Determine the [X, Y] coordinate at the center of the cell enclosing the given text.  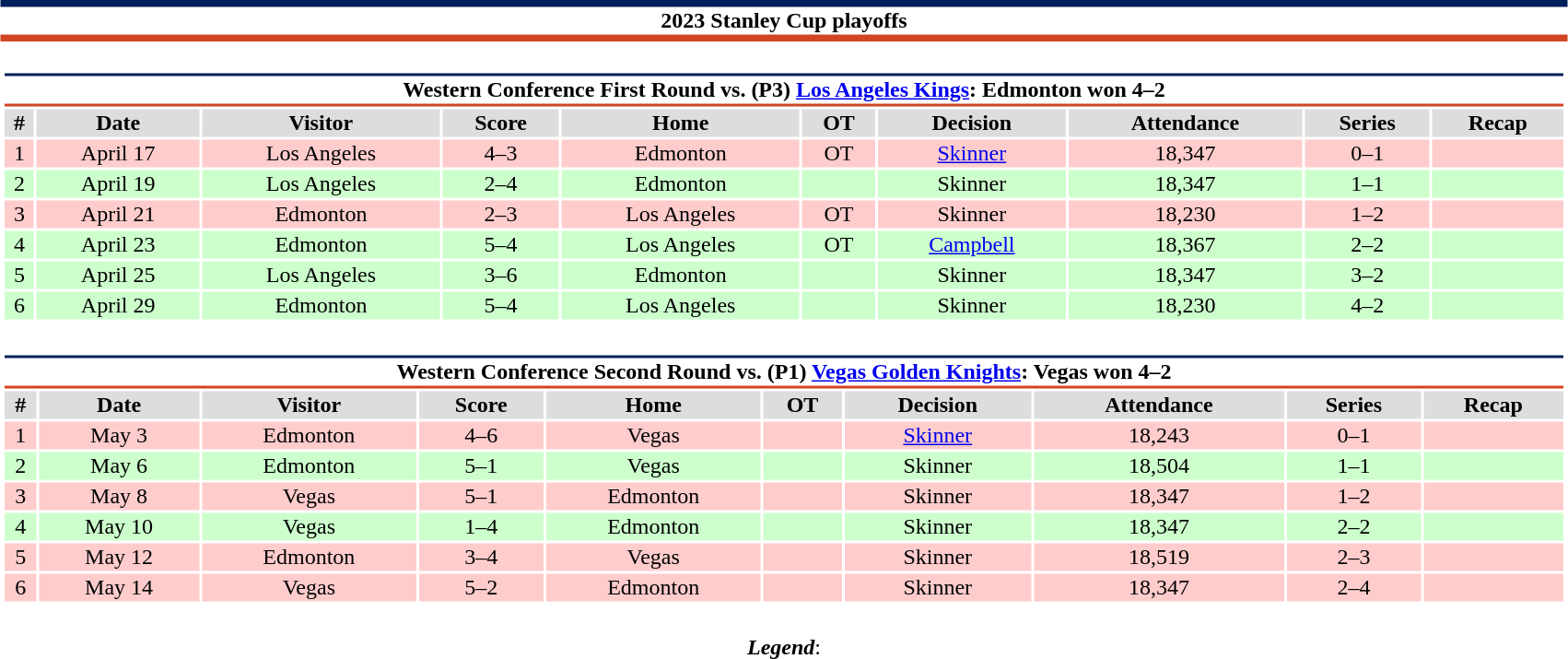
1–4 [481, 526]
Campbell [971, 244]
May 8 [119, 497]
3–2 [1367, 276]
18,504 [1159, 465]
18,519 [1159, 558]
April 25 [118, 276]
4–3 [500, 154]
5–2 [481, 587]
3–6 [500, 276]
April 19 [118, 183]
May 12 [119, 558]
April 29 [118, 305]
4–6 [481, 436]
April 17 [118, 154]
May 3 [119, 436]
4–2 [1367, 305]
Western Conference Second Round vs. (P1) Vegas Golden Knights: Vegas won 4–2 [783, 372]
18,367 [1185, 244]
18,243 [1159, 436]
April 21 [118, 215]
May 14 [119, 587]
May 10 [119, 526]
3–4 [481, 558]
Western Conference First Round vs. (P3) Los Angeles Kings: Edmonton won 4–2 [783, 90]
April 23 [118, 244]
May 6 [119, 465]
2023 Stanley Cup playoffs [784, 20]
